Capture the cell that displays the provided text and extract its (x, y) central coordinate. 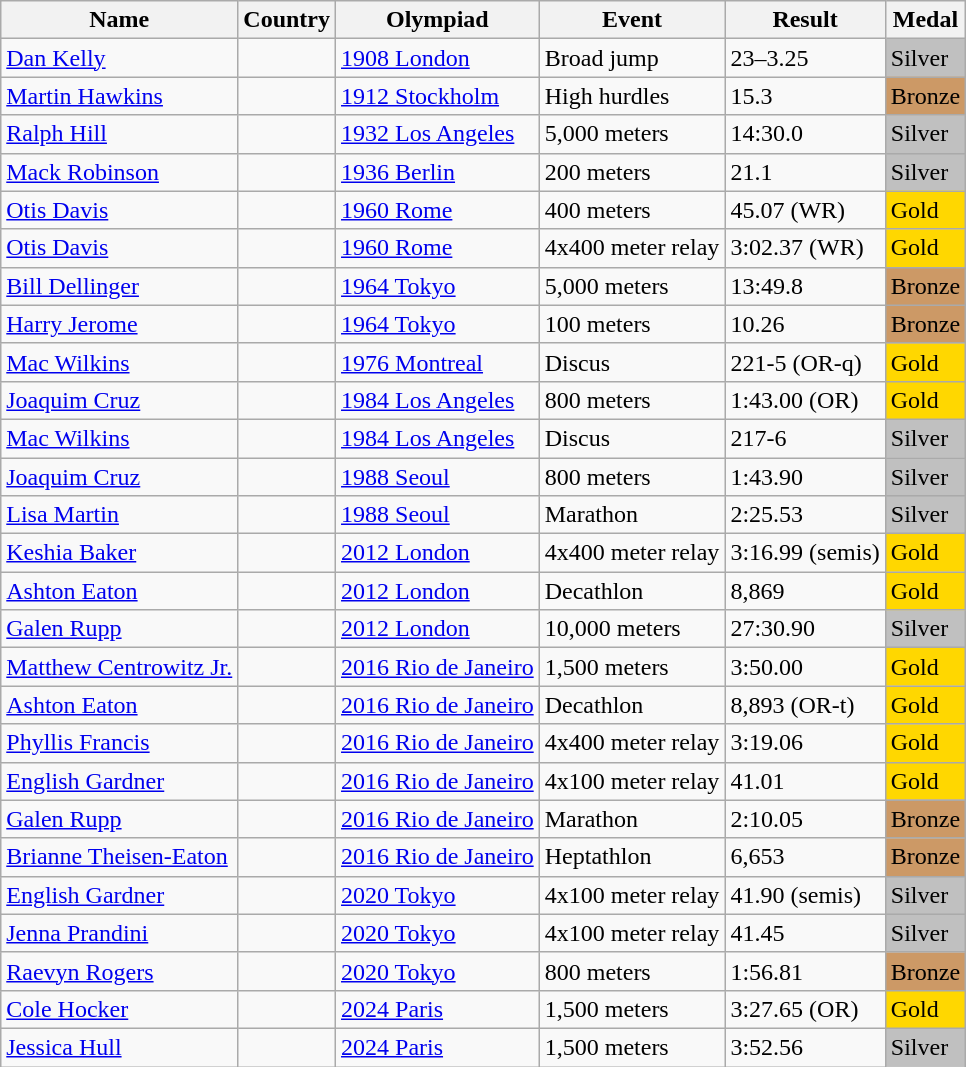
High hurdles (632, 96)
Jessica Hull (120, 1047)
Keshia Baker (120, 553)
15.3 (805, 96)
221-5 (OR-q) (805, 362)
Heptathlon (632, 857)
3:19.06 (805, 743)
21.1 (805, 172)
Raevyn Rogers (120, 971)
Brianne Theisen-Eaton (120, 857)
3:16.99 (semis) (805, 553)
400 meters (632, 210)
6,653 (805, 857)
100 meters (632, 324)
Bill Dellinger (120, 286)
10,000 meters (632, 629)
Name (120, 20)
200 meters (632, 172)
Olympiad (438, 20)
41.90 (semis) (805, 895)
3:02.37 (WR) (805, 248)
3:52.56 (805, 1047)
3:27.65 (OR) (805, 1009)
Matthew Centrowitz Jr. (120, 667)
Martin Hawkins (120, 96)
Lisa Martin (120, 515)
2:10.05 (805, 819)
217-6 (805, 438)
Cole Hocker (120, 1009)
45.07 (WR) (805, 210)
13:49.8 (805, 286)
Ralph Hill (120, 134)
Mack Robinson (120, 172)
41.45 (805, 933)
8,893 (OR-t) (805, 705)
1932 Los Angeles (438, 134)
3:50.00 (805, 667)
27:30.90 (805, 629)
Jenna Prandini (120, 933)
Result (805, 20)
Broad jump (632, 58)
1:43.00 (OR) (805, 400)
Dan Kelly (120, 58)
Country (287, 20)
Event (632, 20)
41.01 (805, 781)
1:56.81 (805, 971)
1908 London (438, 58)
Medal (925, 20)
1936 Berlin (438, 172)
14:30.0 (805, 134)
8,869 (805, 591)
23–3.25 (805, 58)
10.26 (805, 324)
Phyllis Francis (120, 743)
2:25.53 (805, 515)
Harry Jerome (120, 324)
1976 Montreal (438, 362)
1:43.90 (805, 477)
1912 Stockholm (438, 96)
